Capture the cell that displays the provided text and extract its [X, Y] central coordinate. 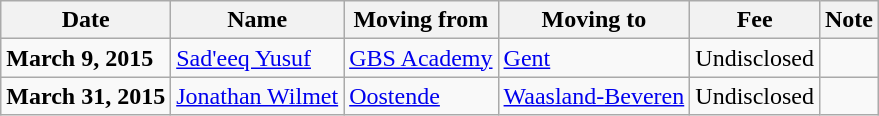
Fee [755, 20]
Name [258, 20]
Sad'eeq Yusuf [258, 58]
Gent [594, 58]
Oostende [421, 96]
Waasland-Beveren [594, 96]
March 9, 2015 [86, 58]
Note [848, 20]
Jonathan Wilmet [258, 96]
March 31, 2015 [86, 96]
GBS Academy [421, 58]
Moving to [594, 20]
Date [86, 20]
Moving from [421, 20]
